Search for the cell housing the specified text and yield its [X, Y] center coordinate. 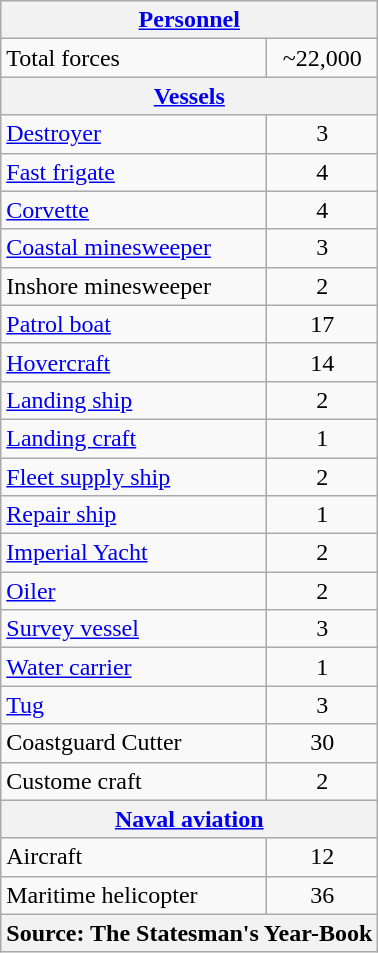
Custome craft [134, 781]
Corvette [134, 210]
Source: The Statesman's Year-Book [190, 933]
36 [322, 895]
Naval aviation [190, 819]
Tug [134, 705]
Inshore minesweeper [134, 286]
12 [322, 857]
Maritime helicopter [134, 895]
Fleet supply ship [134, 477]
Oiler [134, 591]
30 [322, 743]
Coastguard Cutter [134, 743]
Aircraft [134, 857]
Fast frigate [134, 172]
Total forces [134, 58]
~22,000 [322, 58]
Water carrier [134, 667]
Coastal minesweeper [134, 248]
Repair ship [134, 515]
Destroyer [134, 134]
Vessels [190, 96]
17 [322, 324]
Landing craft [134, 438]
Hovercraft [134, 362]
14 [322, 362]
Imperial Yacht [134, 553]
Survey vessel [134, 629]
Patrol boat [134, 324]
Personnel [190, 20]
Landing ship [134, 400]
